Pinpoint the cell where the given text exists, returning its [X, Y] midpoint coordinate. 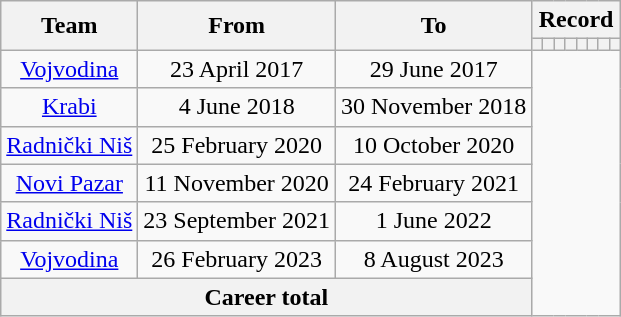
8 August 2023 [434, 259]
25 February 2020 [237, 145]
30 November 2018 [434, 107]
23 April 2017 [237, 69]
24 February 2021 [434, 183]
Novi Pazar [70, 183]
10 October 2020 [434, 145]
4 June 2018 [237, 107]
29 June 2017 [434, 69]
23 September 2021 [237, 221]
From [237, 26]
11 November 2020 [237, 183]
26 February 2023 [237, 259]
Krabi [70, 107]
1 June 2022 [434, 221]
Career total [266, 297]
Team [70, 26]
To [434, 26]
Record [576, 20]
